From the cell containing the given text, extract its center point as (X, Y) coordinate. 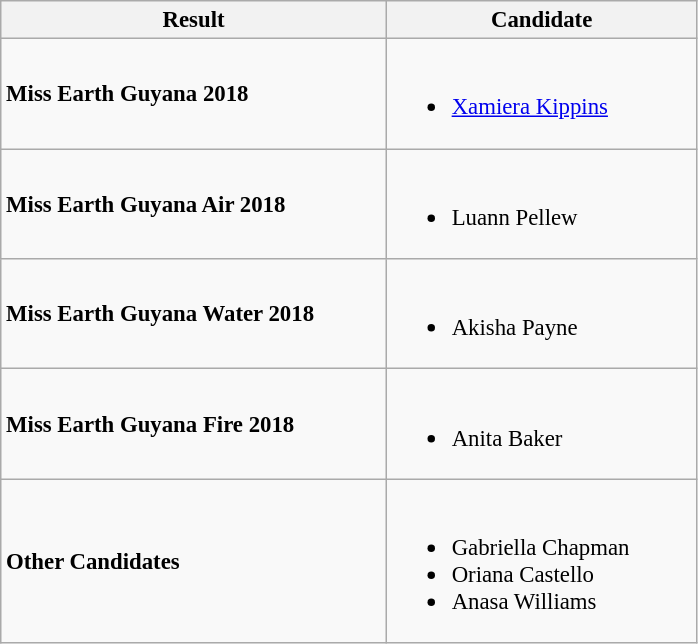
Candidate (542, 20)
Gabriella ChapmanOriana CastelloAnasa Williams (542, 561)
Anita Baker (542, 424)
Miss Earth Guyana Fire 2018 (194, 424)
Other Candidates (194, 561)
Result (194, 20)
Akisha Payne (542, 314)
Luann Pellew (542, 204)
Miss Earth Guyana 2018 (194, 94)
Miss Earth Guyana Water 2018 (194, 314)
Xamiera Kippins (542, 94)
Miss Earth Guyana Air 2018 (194, 204)
